Locate the cell with the specified text and output its [X, Y] center coordinate. 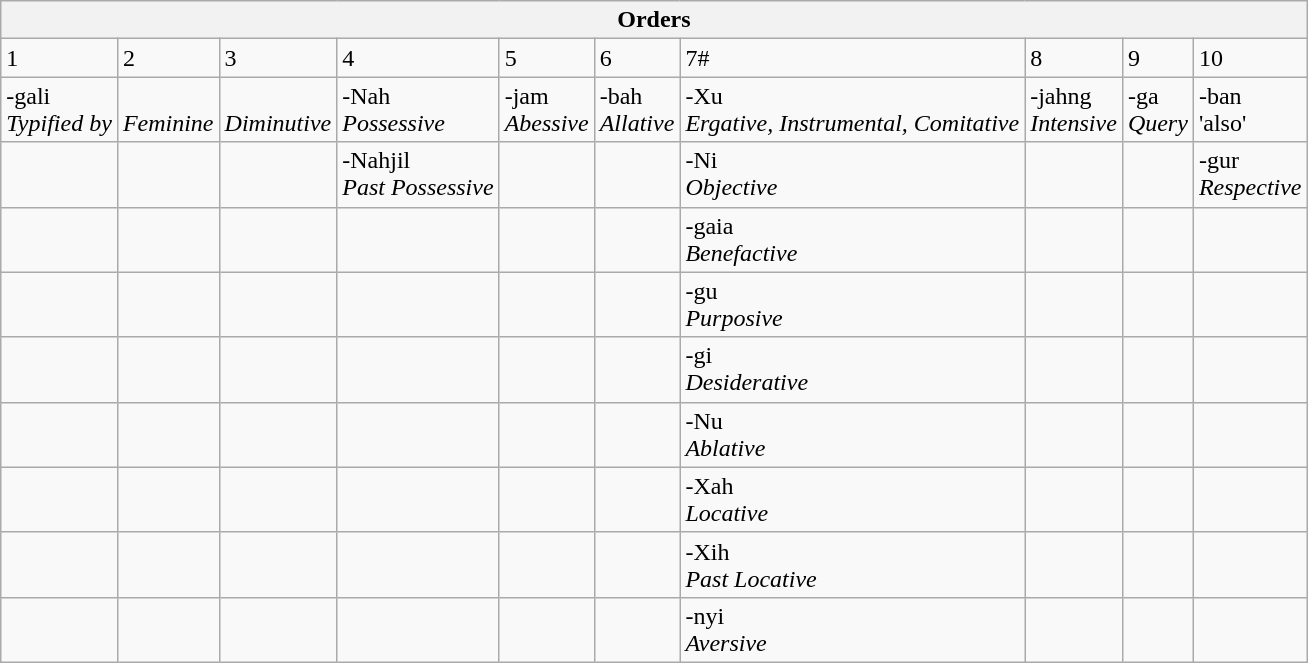
-NuAblative [852, 434]
5 [546, 58]
10 [1250, 58]
-XuErgative, Instrumental, Comitative [852, 110]
-nyiAversive [852, 630]
Feminine [168, 110]
3 [278, 58]
-ban'also' [1250, 110]
-guPurposive [852, 304]
-gurRespective [1250, 174]
8 [1074, 58]
-galiTypified by [60, 110]
-bahAllative [637, 110]
4 [418, 58]
7# [852, 58]
1 [60, 58]
-NahPossessive [418, 110]
6 [637, 58]
-NahjilPast Possessive [418, 174]
Diminutive [278, 110]
-jahngIntensive [1074, 110]
Orders [654, 20]
-XahLocative [852, 500]
-NiObjective [852, 174]
-gaiaBenefactive [852, 240]
9 [1158, 58]
2 [168, 58]
-XihPast Locative [852, 564]
-jamAbessive [546, 110]
-gaQuery [1158, 110]
-giDesiderative [852, 370]
